Provide the (X, Y) coordinate of the cell's center where the given text is located.  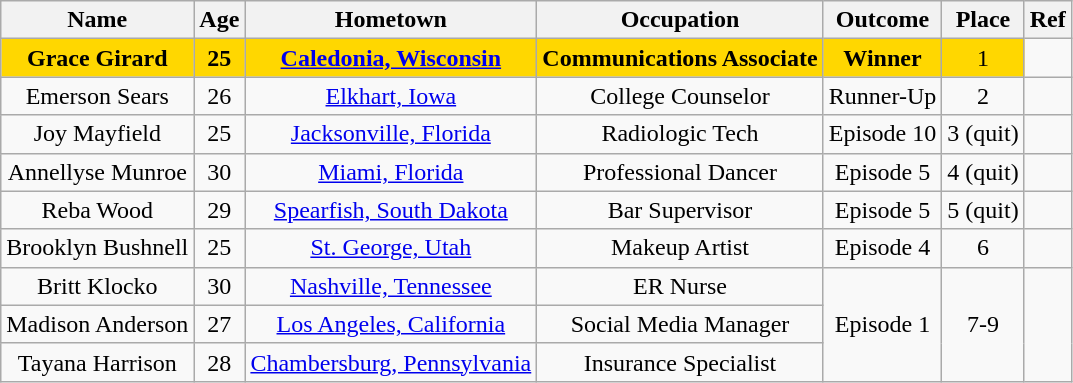
1 (983, 58)
Britt Klocko (98, 286)
Nashville, Tennessee (391, 286)
29 (220, 210)
Tayana Harrison (98, 362)
Chambersburg, Pennsylvania (391, 362)
Place (983, 20)
Communications Associate (680, 58)
Madison Anderson (98, 324)
Professional Dancer (680, 172)
Outcome (882, 20)
Age (220, 20)
28 (220, 362)
ER Nurse (680, 286)
Spearfish, South Dakota (391, 210)
Miami, Florida (391, 172)
26 (220, 96)
Reba Wood (98, 210)
Name (98, 20)
2 (983, 96)
Makeup Artist (680, 248)
College Counselor (680, 96)
Annellyse Munroe (98, 172)
St. George, Utah (391, 248)
6 (983, 248)
27 (220, 324)
Brooklyn Bushnell (98, 248)
5 (quit) (983, 210)
Hometown (391, 20)
Caledonia, Wisconsin (391, 58)
Winner (882, 58)
Episode 4 (882, 248)
Elkhart, Iowa (391, 96)
Insurance Specialist (680, 362)
Los Angeles, California (391, 324)
7-9 (983, 324)
Radiologic Tech (680, 134)
4 (quit) (983, 172)
Episode 10 (882, 134)
Emerson Sears (98, 96)
Occupation (680, 20)
Joy Mayfield (98, 134)
Ref (1048, 20)
Runner-Up (882, 96)
Episode 1 (882, 324)
Social Media Manager (680, 324)
Grace Girard (98, 58)
Jacksonville, Florida (391, 134)
Bar Supervisor (680, 210)
3 (quit) (983, 134)
